Return the (X, Y) coordinate for the center point of the cell that contains the specified text.  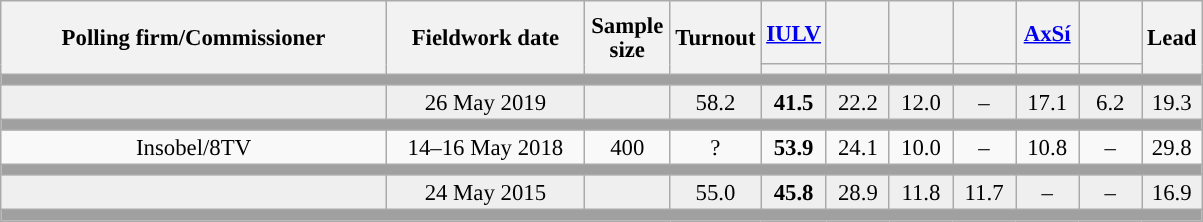
Polling firm/Commissioner (194, 38)
45.8 (794, 194)
AxSí (1048, 32)
Lead (1172, 38)
17.1 (1048, 102)
11.8 (920, 194)
24.1 (858, 148)
10.0 (920, 148)
400 (627, 148)
11.7 (984, 194)
19.3 (1172, 102)
55.0 (716, 194)
Insobel/8TV (194, 148)
24 May 2015 (485, 194)
6.2 (1110, 102)
53.9 (794, 148)
12.0 (920, 102)
IULV (794, 32)
Fieldwork date (485, 38)
58.2 (716, 102)
41.5 (794, 102)
? (716, 148)
28.9 (858, 194)
29.8 (1172, 148)
14–16 May 2018 (485, 148)
Turnout (716, 38)
Sample size (627, 38)
26 May 2019 (485, 102)
22.2 (858, 102)
10.8 (1048, 148)
16.9 (1172, 194)
